From the cell containing the given text, extract its center point as [X, Y] coordinate. 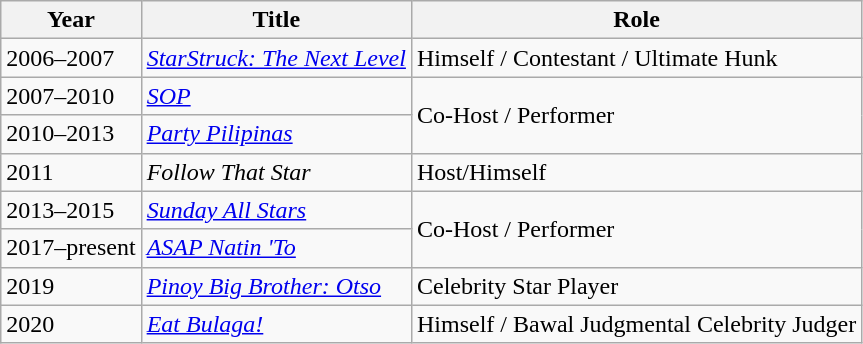
StarStruck: The Next Level [276, 58]
2019 [71, 286]
Host/Himself [636, 172]
SOP [276, 96]
2011 [71, 172]
Himself / Bawal Judgmental Celebrity Judger [636, 324]
2020 [71, 324]
Pinoy Big Brother: Otso [276, 286]
2007–2010 [71, 96]
Himself / Contestant / Ultimate Hunk [636, 58]
Title [276, 20]
Party Pilipinas [276, 134]
Eat Bulaga! [276, 324]
Role [636, 20]
ASAP Natin 'To [276, 248]
2010–2013 [71, 134]
2006–2007 [71, 58]
2013–2015 [71, 210]
Follow That Star [276, 172]
Celebrity Star Player [636, 286]
Year [71, 20]
2017–present [71, 248]
Sunday All Stars [276, 210]
